Capture the cell that displays the provided text and extract its [X, Y] central coordinate. 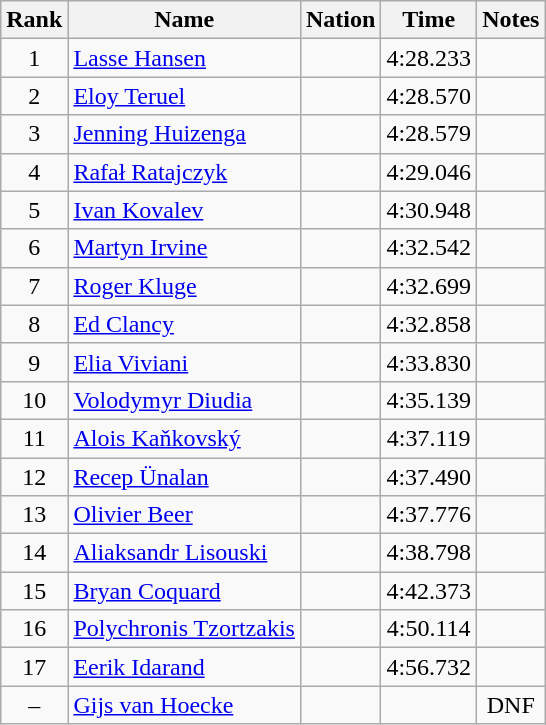
Eerik Idarand [184, 667]
Martyn Irvine [184, 248]
8 [34, 324]
Rank [34, 20]
4:33.830 [429, 362]
2 [34, 96]
Time [429, 20]
Alois Kaňkovský [184, 438]
4:32.858 [429, 324]
4:28.233 [429, 58]
Name [184, 20]
3 [34, 134]
4:35.139 [429, 400]
9 [34, 362]
Lasse Hansen [184, 58]
4:28.570 [429, 96]
1 [34, 58]
Roger Kluge [184, 286]
4:37.776 [429, 515]
DNF [511, 705]
Elia Viviani [184, 362]
Volodymyr Diudia [184, 400]
10 [34, 400]
Recep Ünalan [184, 477]
Jenning Huizenga [184, 134]
Nation [340, 20]
4:56.732 [429, 667]
4:37.119 [429, 438]
Notes [511, 20]
4:32.542 [429, 248]
Ivan Kovalev [184, 210]
Olivier Beer [184, 515]
13 [34, 515]
7 [34, 286]
4:32.699 [429, 286]
4:29.046 [429, 172]
5 [34, 210]
– [34, 705]
6 [34, 248]
15 [34, 591]
Polychronis Tzortzakis [184, 629]
11 [34, 438]
Gijs van Hoecke [184, 705]
4:28.579 [429, 134]
4:38.798 [429, 553]
4:30.948 [429, 210]
Aliaksandr Lisouski [184, 553]
Eloy Teruel [184, 96]
Bryan Coquard [184, 591]
4:37.490 [429, 477]
12 [34, 477]
17 [34, 667]
Ed Clancy [184, 324]
4:42.373 [429, 591]
4 [34, 172]
Rafał Ratajczyk [184, 172]
4:50.114 [429, 629]
16 [34, 629]
14 [34, 553]
